Detect which cell encompasses the target text, then output its [x, y] center coordinate. 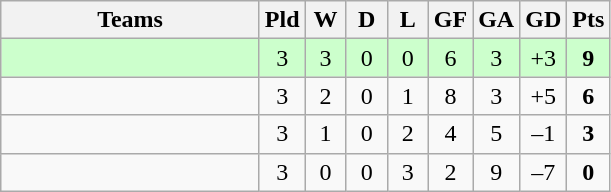
4 [450, 134]
GD [544, 20]
Teams [130, 20]
Pts [588, 20]
W [326, 20]
GF [450, 20]
5 [496, 134]
–7 [544, 172]
L [408, 20]
GA [496, 20]
D [366, 20]
8 [450, 96]
+5 [544, 96]
Pld [282, 20]
–1 [544, 134]
+3 [544, 58]
